Find where the given text appears and provide that cell's center as [X, Y] coordinate. 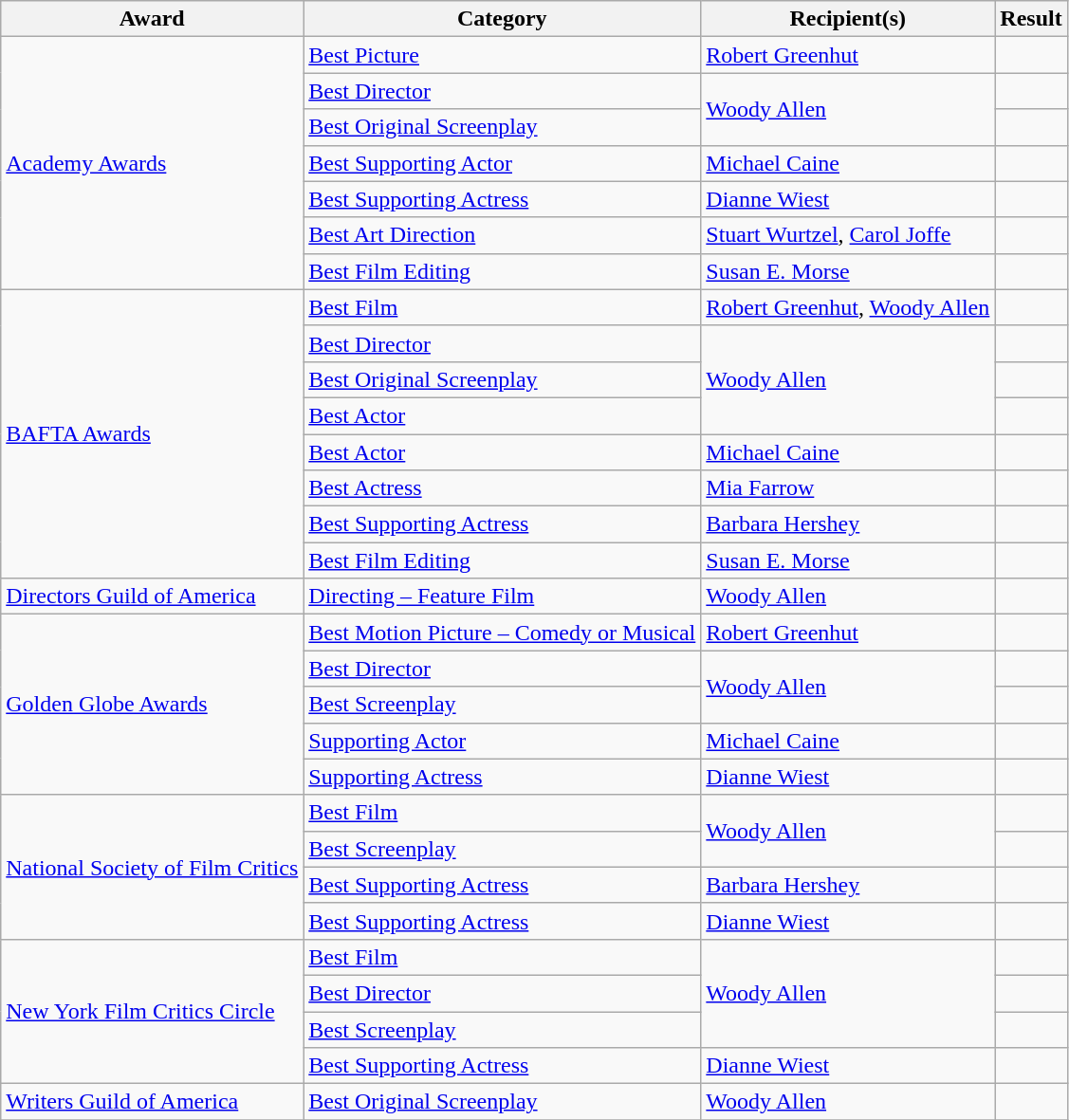
Best Picture [503, 55]
Result [1031, 19]
Best Supporting Actor [503, 163]
Stuart Wurtzel, Carol Joffe [848, 235]
Directors Guild of America [152, 597]
Award [152, 19]
Supporting Actress [503, 777]
Best Art Direction [503, 235]
Mia Farrow [848, 488]
Writers Guild of America [152, 1102]
Golden Globe Awards [152, 705]
BAFTA Awards [152, 433]
Recipient(s) [848, 19]
Academy Awards [152, 163]
New York Film Critics Circle [152, 1011]
Best Motion Picture – Comedy or Musical [503, 633]
Best Actress [503, 488]
Supporting Actor [503, 741]
Directing – Feature Film [503, 597]
National Society of Film Critics [152, 867]
Category [503, 19]
Robert Greenhut, Woody Allen [848, 307]
